Identify which cell holds the provided text, then report its (X, Y) central coordinate. 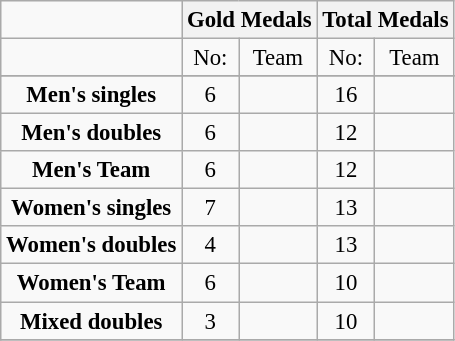
Women's Team (92, 283)
Men's Team (92, 170)
Men's doubles (92, 133)
7 (210, 208)
3 (210, 321)
Women's singles (92, 208)
16 (346, 95)
Gold Medals (250, 20)
Women's doubles (92, 245)
Total Medals (386, 20)
4 (210, 245)
Mixed doubles (92, 321)
Men's singles (92, 95)
